Provide the (X, Y) coordinate of the cell's center where the given text is located.  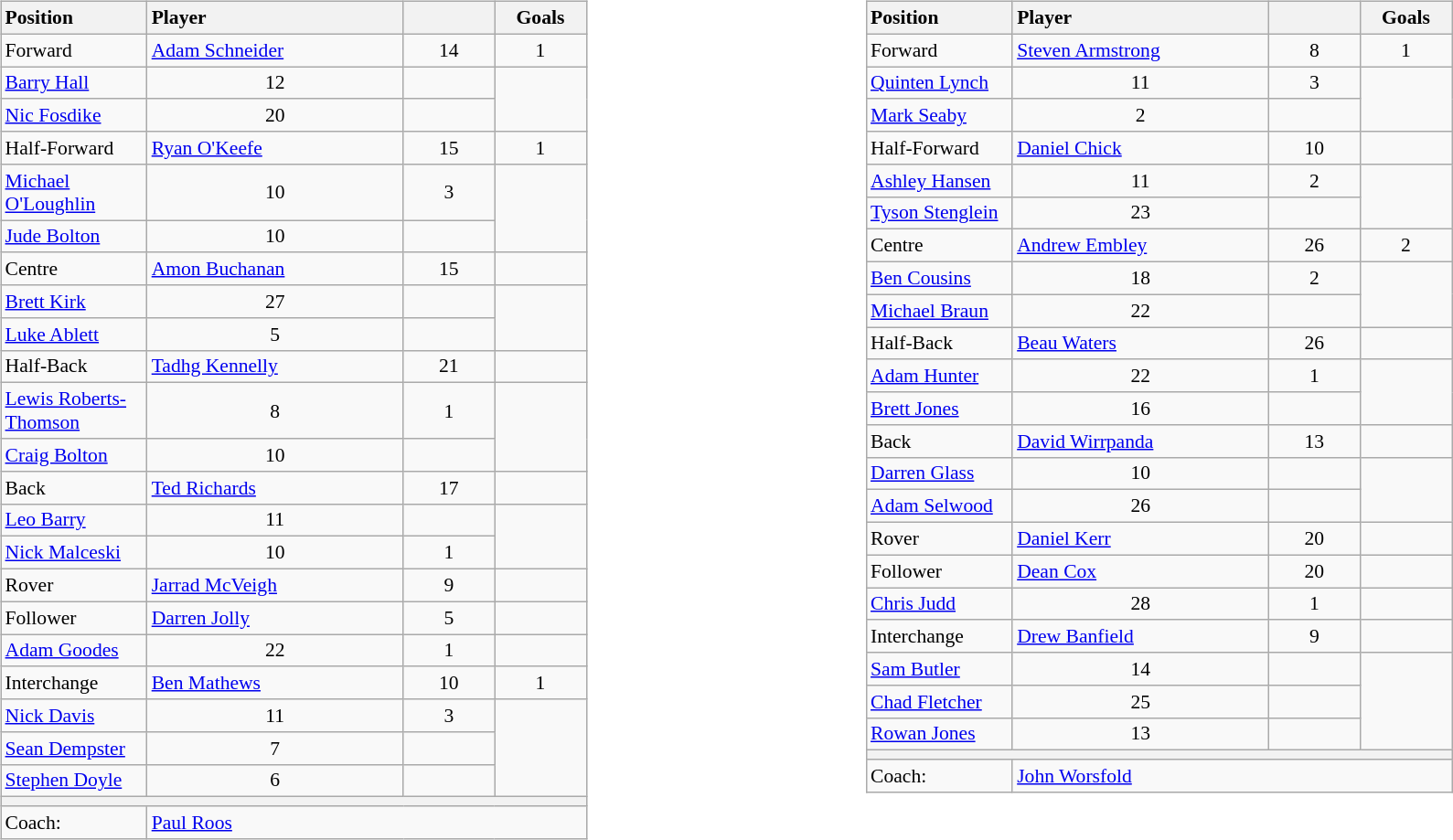
Barry Hall (73, 82)
25 (1140, 701)
28 (1140, 603)
Brett Jones (939, 409)
Stephen Doyle (73, 781)
David Wirrpanda (1140, 441)
21 (449, 367)
Rowan Jones (939, 734)
Tyson Stenglein (939, 213)
Brett Kirk (73, 302)
Darren Jolly (275, 618)
6 (275, 781)
16 (1140, 409)
Andrew Embley (1140, 246)
27 (275, 302)
Amon Buchanan (275, 269)
Michael O'Loughlin (73, 192)
Sam Butler (939, 669)
23 (1140, 213)
Daniel Chick (1140, 148)
Daniel Kerr (1140, 538)
Jude Bolton (73, 236)
Ryan O'Keefe (275, 148)
Lewis Roberts-Thomson (73, 411)
Beau Waters (1140, 344)
Jarrad McVeigh (275, 585)
Quinten Lynch (939, 82)
18 (1140, 278)
Mark Seaby (939, 115)
Adam Schneider (275, 50)
Dean Cox (1140, 571)
Nick Malceski (73, 553)
Paul Roos (367, 823)
Adam Selwood (939, 506)
Sean Dempster (73, 748)
Nick Davis (73, 716)
17 (449, 487)
Craig Bolton (73, 455)
Drew Banfield (1140, 636)
Adam Hunter (939, 376)
7 (275, 748)
Michael Braun (939, 311)
Leo Barry (73, 520)
John Worsfold (1232, 776)
Ashley Hansen (939, 180)
Ben Cousins (939, 278)
Ted Richards (275, 487)
Darren Glass (939, 473)
Steven Armstrong (1140, 50)
Tadhg Kennelly (275, 367)
Ben Mathews (275, 683)
Luke Ablett (73, 334)
Chad Fletcher (939, 701)
12 (275, 82)
Nic Fosdike (73, 115)
Adam Goodes (73, 651)
Chris Judd (939, 603)
